Extract the [X, Y] coordinate from the center of the cell holding the provided text.  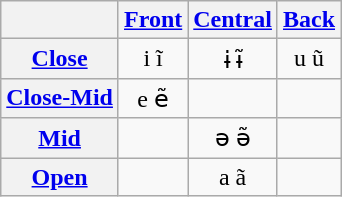
ə ə̃ [233, 138]
Central [233, 20]
e ẽ [152, 98]
u ũ [308, 59]
ɨ ɨ̃ [233, 59]
Open [60, 177]
Close-Mid [60, 98]
a ã [233, 177]
Back [308, 20]
Mid [60, 138]
i ĩ [152, 59]
Close [60, 59]
Front [152, 20]
